Provide the (X, Y) coordinate of the cell's center where the given text is located.  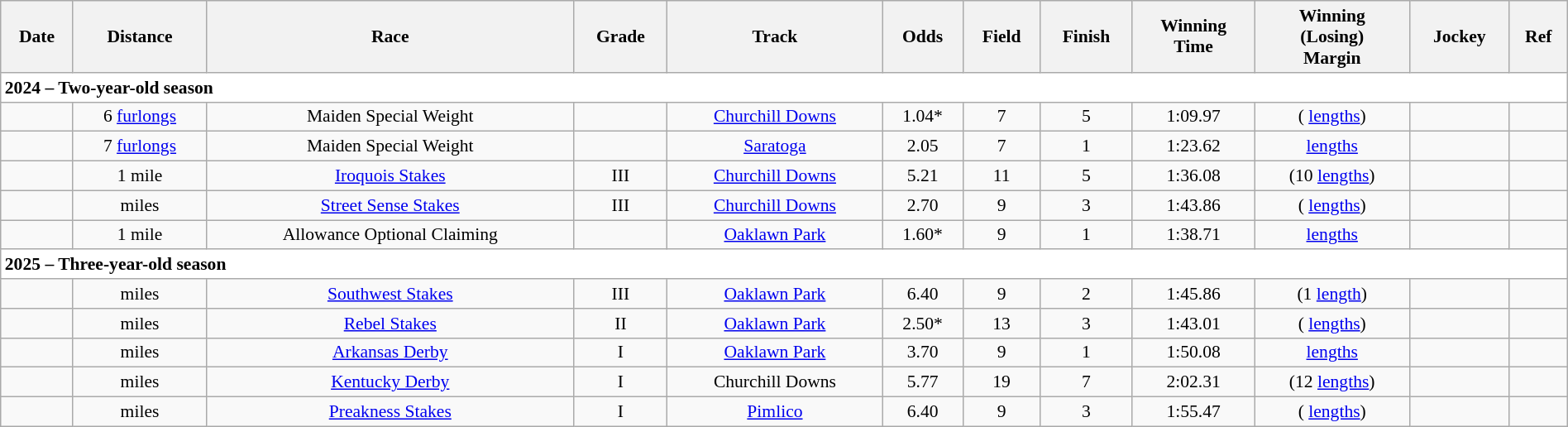
1.60* (923, 235)
19 (1001, 382)
Finish (1087, 36)
Preakness Stakes (390, 412)
2.50* (923, 324)
5.21 (923, 176)
Kentucky Derby (390, 382)
1:36.08 (1193, 176)
1.04* (923, 117)
13 (1001, 324)
Track (775, 36)
(1 length) (1331, 294)
WinningTime (1193, 36)
1:23.62 (1193, 146)
Arkansas Derby (390, 353)
(10 lengths) (1331, 176)
1:55.47 (1193, 412)
1:43.01 (1193, 324)
2:02.31 (1193, 382)
Date (37, 36)
Ref (1538, 36)
2024 – Two-year-old season (784, 88)
2 (1087, 294)
Winning(Losing)Margin (1331, 36)
Distance (139, 36)
2.05 (923, 146)
Saratoga (775, 146)
Street Sense Stakes (390, 205)
Pimlico (775, 412)
Jockey (1459, 36)
1:45.86 (1193, 294)
2.70 (923, 205)
7 furlongs (139, 146)
(12 lengths) (1331, 382)
Odds (923, 36)
Field (1001, 36)
1:09.97 (1193, 117)
3.70 (923, 353)
6 furlongs (139, 117)
Rebel Stakes (390, 324)
Race (390, 36)
1:43.86 (1193, 205)
5.77 (923, 382)
2025 – Three-year-old season (784, 265)
1:38.71 (1193, 235)
1:50.08 (1193, 353)
Grade (620, 36)
Iroquois Stakes (390, 176)
Southwest Stakes (390, 294)
II (620, 324)
Allowance Optional Claiming (390, 235)
11 (1001, 176)
